Detect which cell encompasses the target text, then output its (x, y) center coordinate. 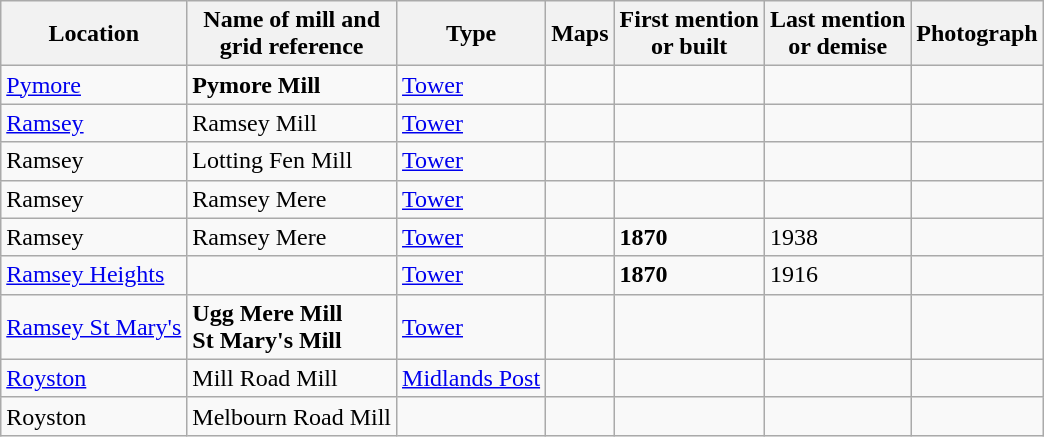
Midlands Post (472, 378)
Last mention or demise (837, 34)
Mill Road Mill (292, 378)
Ramsey Mill (292, 123)
Location (94, 34)
1938 (837, 237)
Melbourn Road Mill (292, 416)
Pymore (94, 85)
Maps (580, 34)
Type (472, 34)
Photograph (977, 34)
Lotting Fen Mill (292, 161)
Ramsey Heights (94, 275)
Name of mill andgrid reference (292, 34)
First mentionor built (689, 34)
Ugg Mere MillSt Mary's Mill (292, 326)
Pymore Mill (292, 85)
1916 (837, 275)
Ramsey St Mary's (94, 326)
